Capture the cell that displays the provided text and extract its (X, Y) central coordinate. 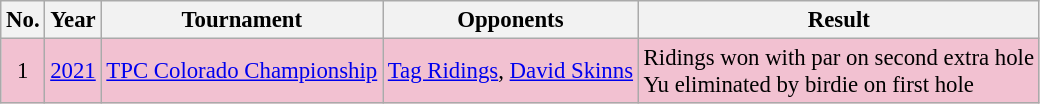
Ridings won with par on second extra holeYu eliminated by birdie on first hole (838, 72)
TPC Colorado Championship (242, 72)
No. (23, 20)
1 (23, 72)
Result (838, 20)
Opponents (510, 20)
2021 (73, 72)
Tournament (242, 20)
Tag Ridings, David Skinns (510, 72)
Year (73, 20)
